Return (X, Y) of the center of cell containing provided text 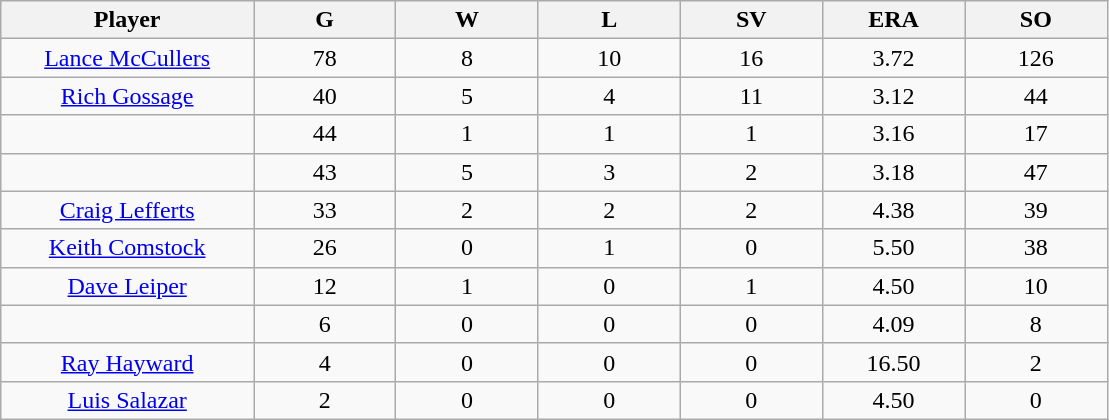
SO (1036, 20)
6 (325, 324)
39 (1036, 210)
43 (325, 172)
17 (1036, 134)
L (609, 20)
Craig Lefferts (128, 210)
W (467, 20)
Ray Hayward (128, 362)
38 (1036, 248)
3 (609, 172)
40 (325, 96)
G (325, 20)
16.50 (893, 362)
33 (325, 210)
126 (1036, 58)
47 (1036, 172)
3.12 (893, 96)
Player (128, 20)
4.38 (893, 210)
16 (751, 58)
3.72 (893, 58)
Dave Leiper (128, 286)
3.16 (893, 134)
Luis Salazar (128, 400)
78 (325, 58)
ERA (893, 20)
3.18 (893, 172)
5.50 (893, 248)
Lance McCullers (128, 58)
11 (751, 96)
Rich Gossage (128, 96)
12 (325, 286)
4.09 (893, 324)
Keith Comstock (128, 248)
SV (751, 20)
26 (325, 248)
